Output the (x, y) coordinate of the center of the cell containing the given text.  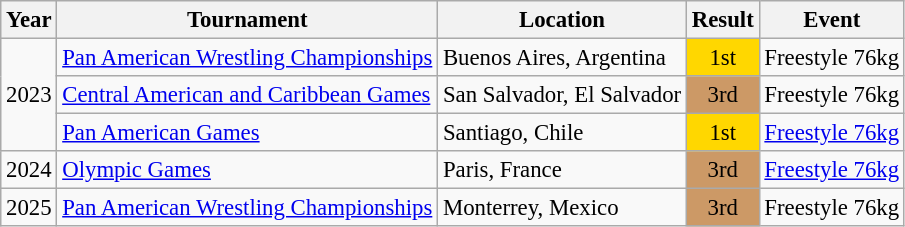
Tournament (248, 20)
2025 (29, 208)
Location (562, 20)
Result (722, 20)
Pan American Games (248, 133)
Buenos Aires, Argentina (562, 58)
2024 (29, 170)
Central American and Caribbean Games (248, 95)
Olympic Games (248, 170)
Year (29, 20)
Event (832, 20)
San Salvador, El Salvador (562, 95)
Paris, France (562, 170)
Santiago, Chile (562, 133)
Monterrey, Mexico (562, 208)
2023 (29, 96)
